Return the [x, y] coordinate for the center point of the cell that contains the specified text.  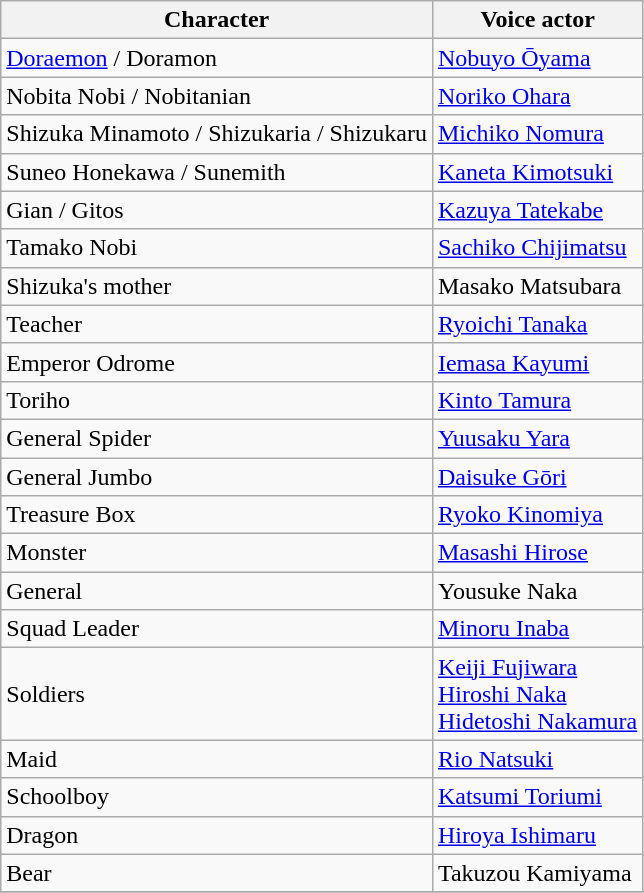
Voice actor [537, 20]
Rio Natsuki [537, 759]
Squad Leader [217, 629]
Maid [217, 759]
Ryoichi Tanaka [537, 324]
Character [217, 20]
Ryoko Kinomiya [537, 515]
Doraemon / Doramon [217, 58]
Dragon [217, 835]
Kazuya Tatekabe [537, 210]
Emperor Odrome [217, 362]
Teacher [217, 324]
Treasure Box [217, 515]
Suneo Honekawa / Sunemith [217, 172]
Sachiko Chijimatsu [537, 248]
Kinto Tamura [537, 400]
Shizuka's mother [217, 286]
General Spider [217, 438]
Iemasa Kayumi [537, 362]
Masashi Hirose [537, 553]
Noriko Ohara [537, 96]
General [217, 591]
Shizuka Minamoto / Shizukaria / Shizukaru [217, 134]
Gian / Gitos [217, 210]
Toriho [217, 400]
Bear [217, 873]
Soldiers [217, 694]
Nobuyo Ōyama [537, 58]
Keiji FujiwaraHiroshi NakaHidetoshi Nakamura [537, 694]
Kaneta Kimotsuki [537, 172]
Hiroya Ishimaru [537, 835]
Tamako Nobi [217, 248]
Nobita Nobi / Nobitanian [217, 96]
Yousuke Naka [537, 591]
Michiko Nomura [537, 134]
General Jumbo [217, 477]
Daisuke Gōri [537, 477]
Masako Matsubara [537, 286]
Katsumi Toriumi [537, 797]
Monster [217, 553]
Schoolboy [217, 797]
Minoru Inaba [537, 629]
Yuusaku Yara [537, 438]
Takuzou Kamiyama [537, 873]
